Pinpoint the cell where the given text exists, returning its (x, y) midpoint coordinate. 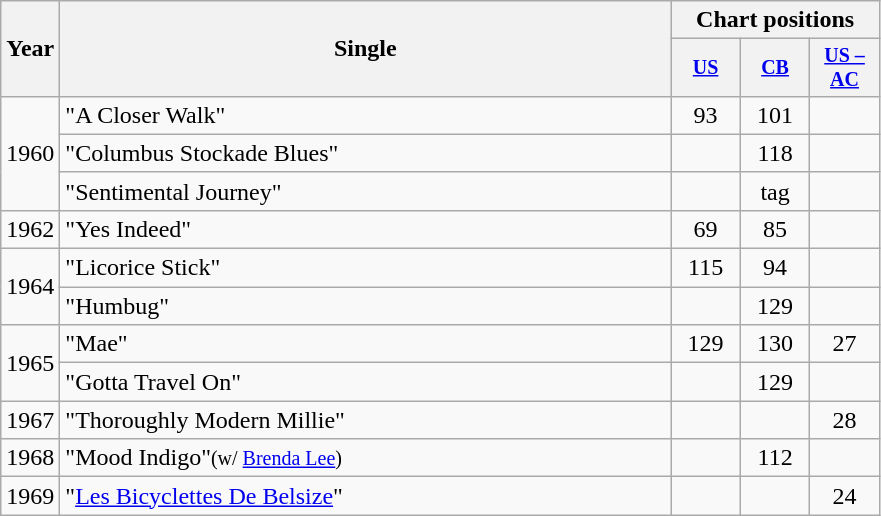
28 (844, 420)
Chart positions (775, 20)
"A Closer Walk" (366, 115)
112 (774, 458)
"Thoroughly Modern Millie" (366, 420)
"Mood Indigo"(w/ Brenda Lee) (366, 458)
1968 (30, 458)
85 (774, 229)
US (706, 68)
"Gotta Travel On" (366, 382)
"Humbug" (366, 306)
94 (774, 268)
130 (774, 344)
69 (706, 229)
US – AC (844, 68)
93 (706, 115)
"Les Bicyclettes De Belsize" (366, 496)
1964 (30, 287)
115 (706, 268)
1967 (30, 420)
118 (774, 153)
"Yes Indeed" (366, 229)
27 (844, 344)
1969 (30, 496)
1960 (30, 153)
"Licorice Stick" (366, 268)
"Mae" (366, 344)
24 (844, 496)
1962 (30, 229)
1965 (30, 363)
tag (774, 191)
"Columbus Stockade Blues" (366, 153)
Year (30, 49)
CB (774, 68)
Single (366, 49)
"Sentimental Journey" (366, 191)
101 (774, 115)
